Capture the cell that displays the provided text and extract its (X, Y) central coordinate. 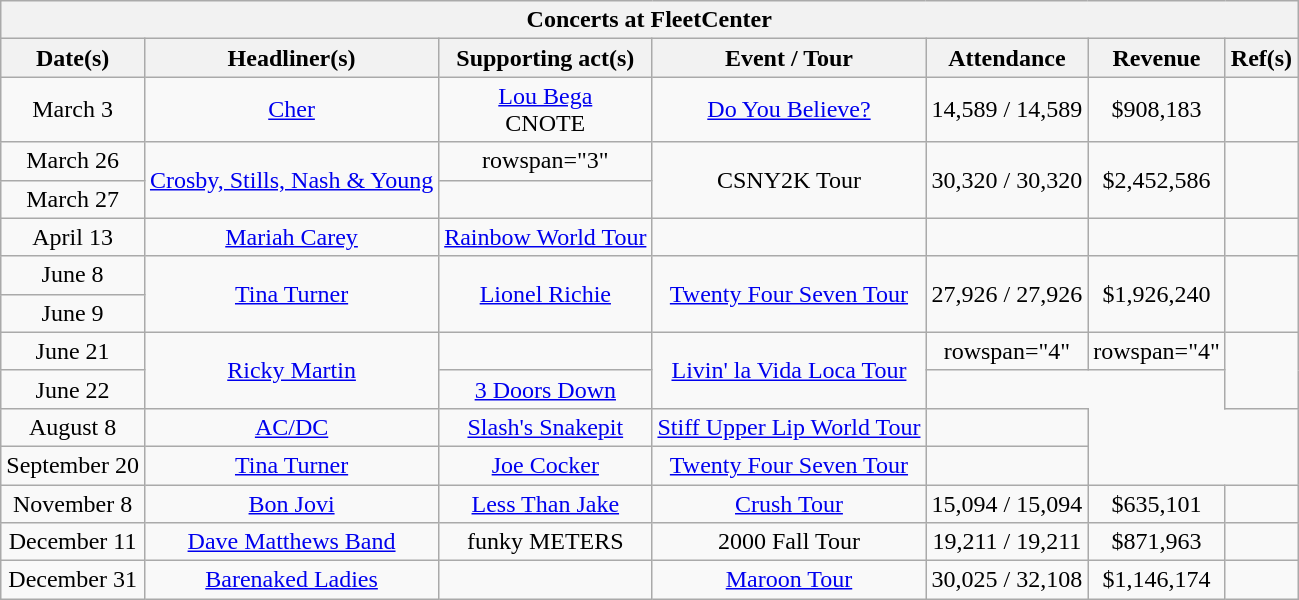
November 8 (73, 503)
June 9 (73, 313)
Dave Matthews Band (291, 542)
Mariah Carey (291, 237)
Barenaked Ladies (291, 580)
Stiff Upper Lip World Tour (789, 427)
Crosby, Stills, Nash & Young (291, 180)
$2,452,586 (1157, 180)
Concerts at FleetCenter (650, 20)
Crush Tour (789, 503)
CSNY2K Tour (789, 180)
30,320 / 30,320 (1007, 180)
Rainbow World Tour (546, 237)
June 8 (73, 275)
Joe Cocker (546, 465)
Event / Tour (789, 58)
Do You Believe? (789, 110)
Attendance (1007, 58)
Headliner(s) (291, 58)
2000 Fall Tour (789, 542)
April 13 (73, 237)
Supporting act(s) (546, 58)
Maroon Tour (789, 580)
August 8 (73, 427)
March 27 (73, 199)
December 11 (73, 542)
27,926 / 27,926 (1007, 294)
15,094 / 15,094 (1007, 503)
Ref(s) (1261, 58)
30,025 / 32,108 (1007, 580)
rowspan="3" (546, 161)
Cher (291, 110)
June 21 (73, 351)
3 Doors Down (546, 389)
funky METERS (546, 542)
Lou Bega CNOTE (546, 110)
Bon Jovi (291, 503)
Livin' la Vida Loca Tour (789, 370)
March 3 (73, 110)
Lionel Richie (546, 294)
$871,963 (1157, 542)
$908,183 (1157, 110)
$635,101 (1157, 503)
March 26 (73, 161)
AC/DC (291, 427)
19,211 / 19,211 (1007, 542)
Date(s) (73, 58)
$1,146,174 (1157, 580)
14,589 / 14,589 (1007, 110)
Slash's Snakepit (546, 427)
September 20 (73, 465)
$1,926,240 (1157, 294)
December 31 (73, 580)
Less Than Jake (546, 503)
June 22 (73, 389)
Ricky Martin (291, 370)
Revenue (1157, 58)
